Output the (X, Y) coordinate of the center of the cell containing the given text.  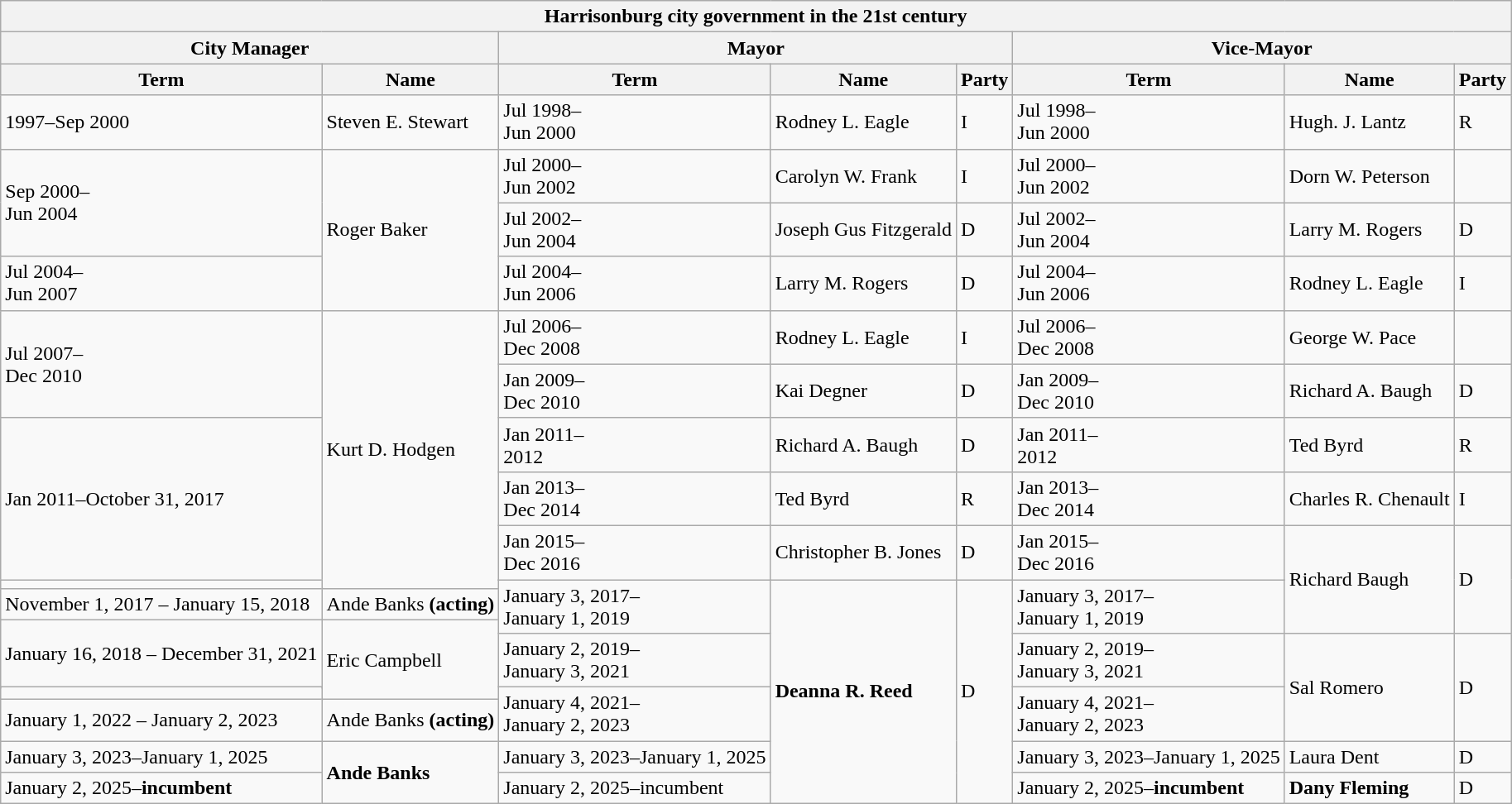
Jul 2004–Jun 2007 (161, 283)
Carolyn W. Frank (863, 175)
Eric Campbell (410, 660)
Kai Degner (863, 390)
Christopher B. Jones (863, 553)
Sal Romero (1369, 687)
Hugh. J. Lantz (1369, 122)
Ande Banks (410, 773)
Kurt D. Hodgen (410, 449)
George W. Pace (1369, 337)
Roger Baker (410, 230)
Jul 2007–Dec 2010 (161, 364)
January 16, 2018 – December 31, 2021 (161, 653)
Steven E. Stewart (410, 122)
Laura Dent (1369, 757)
Vice-Mayor (1262, 48)
Charles R. Chenault (1369, 498)
Mayor (756, 48)
City Manager (250, 48)
Harrisonburg city government in the 21st century (756, 17)
Joseph Gus Fitzgerald (863, 230)
Deanna R. Reed (863, 692)
November 1, 2017 – January 15, 2018 (161, 605)
January 1, 2022 – January 2, 2023 (161, 720)
Sep 2000–Jun 2004 (161, 203)
Dorn W. Peterson (1369, 175)
Richard Baugh (1369, 579)
Dany Fleming (1369, 788)
Jan 2011–October 31, 2017 (161, 498)
1997–Sep 2000 (161, 122)
